Scan for the cell matching the given text and deliver its (x, y) coordinate at center. 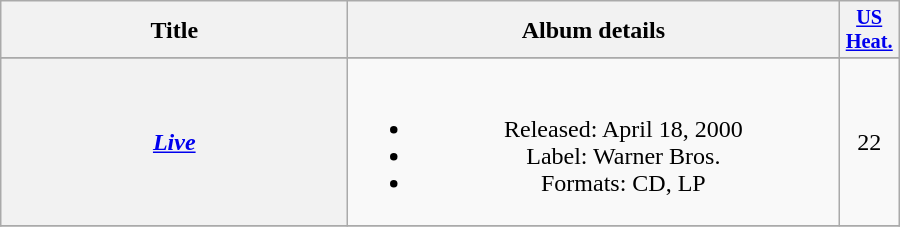
Album details (594, 30)
Title (174, 30)
US Heat. (870, 30)
Live (174, 142)
Released: April 18, 2000Label: Warner Bros.Formats: CD, LP (594, 142)
22 (870, 142)
